Capture the cell that displays the provided text and extract its (X, Y) central coordinate. 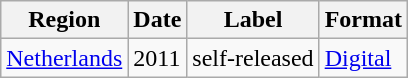
self-released (253, 58)
Digital (363, 58)
2011 (158, 58)
Date (158, 20)
Format (363, 20)
Netherlands (64, 58)
Label (253, 20)
Region (64, 20)
